Locate the cell with the specified text and output its [X, Y] center coordinate. 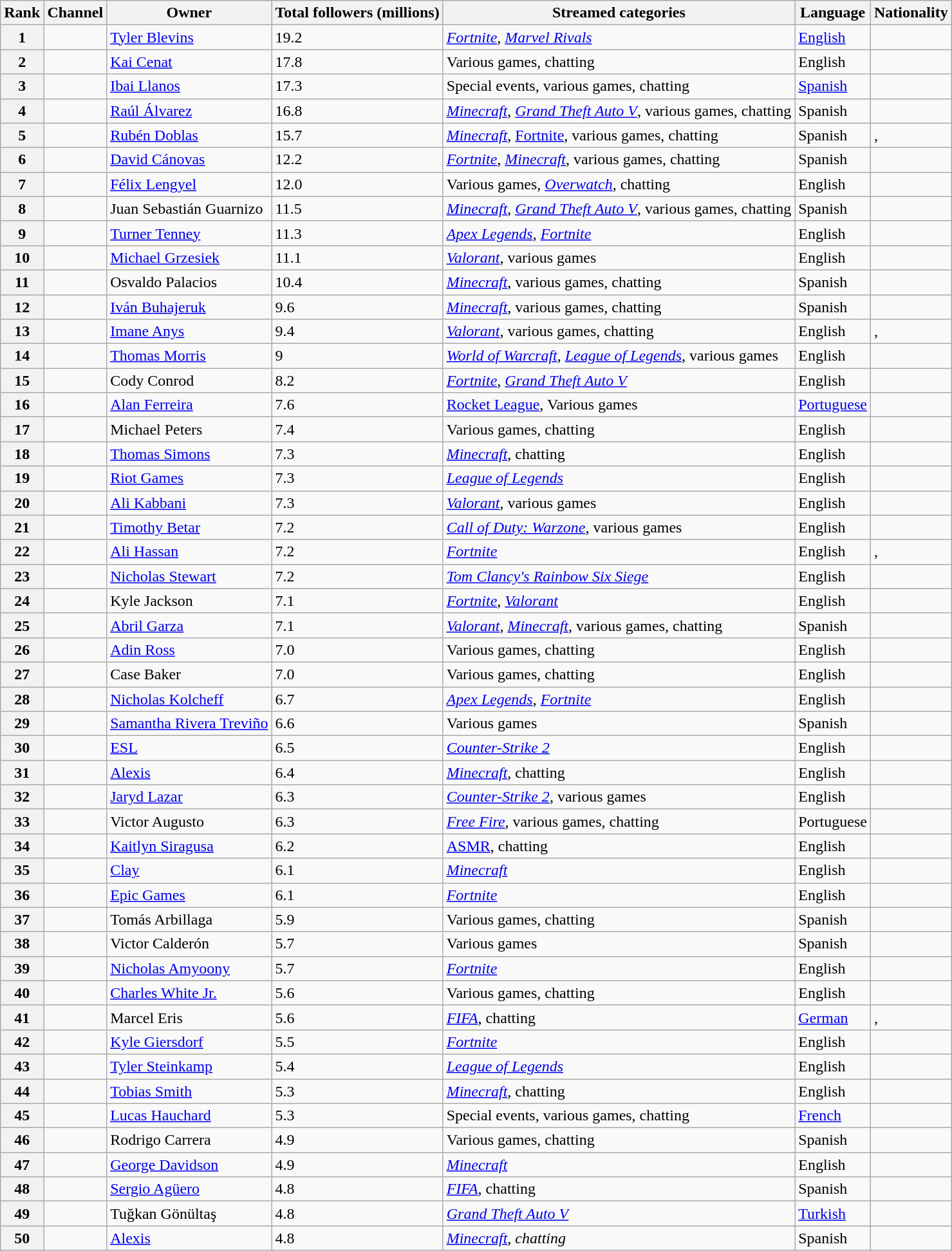
6.4 [357, 773]
Sergio Agüero [189, 1189]
25 [22, 625]
2 [22, 62]
9.6 [357, 307]
6.6 [357, 724]
11.3 [357, 233]
Tobias Smith [189, 1091]
Turkish [833, 1214]
31 [22, 773]
Fortnite, Minecraft, various games, chatting [619, 160]
45 [22, 1116]
29 [22, 724]
11 [22, 282]
11.1 [357, 258]
20 [22, 503]
21 [22, 527]
Nationality [911, 13]
Marcel Eris [189, 1017]
10 [22, 258]
42 [22, 1042]
Kyle Giersdorf [189, 1042]
ESL [189, 748]
Rubén Doblas [189, 135]
Michael Peters [189, 429]
Fortnite, Valorant [619, 601]
Valorant, various games, chatting [619, 332]
15 [22, 381]
Michael Grzesiek [189, 258]
22 [22, 552]
Raúl Álvarez [189, 111]
17 [22, 429]
Lucas Hauchard [189, 1116]
Free Fire, various games, chatting [619, 822]
Imane Anys [189, 332]
Nicholas Amyoony [189, 968]
Iván Buhajeruk [189, 307]
48 [22, 1189]
39 [22, 968]
19.2 [357, 37]
7.4 [357, 429]
13 [22, 332]
43 [22, 1066]
5 [22, 135]
27 [22, 674]
47 [22, 1165]
Thomas Simons [189, 454]
38 [22, 944]
32 [22, 797]
Minecraft, Fortnite, various games, chatting [619, 135]
Tuğkan Gönültaş [189, 1214]
16 [22, 405]
6.5 [357, 748]
ASMR, chatting [619, 846]
Ali Kabbani [189, 503]
Osvaldo Palacios [189, 282]
Alan Ferreira [189, 405]
Tyler Steinkamp [189, 1066]
Channel [75, 13]
12.2 [357, 160]
David Cánovas [189, 160]
Nicholas Kolcheff [189, 699]
Call of Duty: Warzone, various games [619, 527]
16.8 [357, 111]
Victor Calderón [189, 944]
10.4 [357, 282]
Nicholas Stewart [189, 576]
28 [22, 699]
Total followers (millions) [357, 13]
36 [22, 895]
17.8 [357, 62]
14 [22, 356]
46 [22, 1140]
11.5 [357, 209]
Jaryd Lazar [189, 797]
1 [22, 37]
12.0 [357, 184]
Rodrigo Carrera [189, 1140]
12 [22, 307]
3 [22, 86]
17.3 [357, 86]
7.6 [357, 405]
Kyle Jackson [189, 601]
24 [22, 601]
Tyler Blevins [189, 37]
49 [22, 1214]
Abril Garza [189, 625]
15.7 [357, 135]
Félix Lengyel [189, 184]
Streamed categories [619, 13]
44 [22, 1091]
4 [22, 111]
Ali Hassan [189, 552]
Riot Games [189, 478]
18 [22, 454]
Tom Clancy's Rainbow Six Siege [619, 576]
5.4 [357, 1066]
26 [22, 650]
German [833, 1017]
35 [22, 870]
Language [833, 13]
40 [22, 993]
Tomás Arbillaga [189, 919]
Clay [189, 870]
37 [22, 919]
5.9 [357, 919]
French [833, 1116]
Kaitlyn Siragusa [189, 846]
Epic Games [189, 895]
41 [22, 1017]
8.2 [357, 381]
Adin Ross [189, 650]
Kai Cenat [189, 62]
Cody Conrod [189, 381]
5.5 [357, 1042]
23 [22, 576]
Owner [189, 13]
Timothy Betar [189, 527]
9.4 [357, 332]
World of Warcraft, League of Legends, various games [619, 356]
19 [22, 478]
34 [22, 846]
30 [22, 748]
Juan Sebastián Guarnizo [189, 209]
Samantha Rivera Treviño [189, 724]
Grand Theft Auto V [619, 1214]
6.7 [357, 699]
Charles White Jr. [189, 993]
George Davidson [189, 1165]
Counter-Strike 2 [619, 748]
6 [22, 160]
Counter-Strike 2, various games [619, 797]
Rocket League, Various games [619, 405]
Rank [22, 13]
Ibai Llanos [189, 86]
7 [22, 184]
8 [22, 209]
Fortnite, Marvel Rivals [619, 37]
50 [22, 1238]
Fortnite, Grand Theft Auto V [619, 381]
Thomas Morris [189, 356]
33 [22, 822]
Victor Augusto [189, 822]
6.2 [357, 846]
Case Baker [189, 674]
Turner Tenney [189, 233]
Valorant, Minecraft, various games, chatting [619, 625]
Various games, Overwatch, chatting [619, 184]
